Return the [X, Y] coordinate for the center point of the cell that contains the specified text.  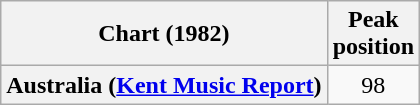
Peakposition [373, 34]
Chart (1982) [164, 34]
Australia (Kent Music Report) [164, 85]
98 [373, 85]
